Identify which cell holds the provided text, then report its (X, Y) central coordinate. 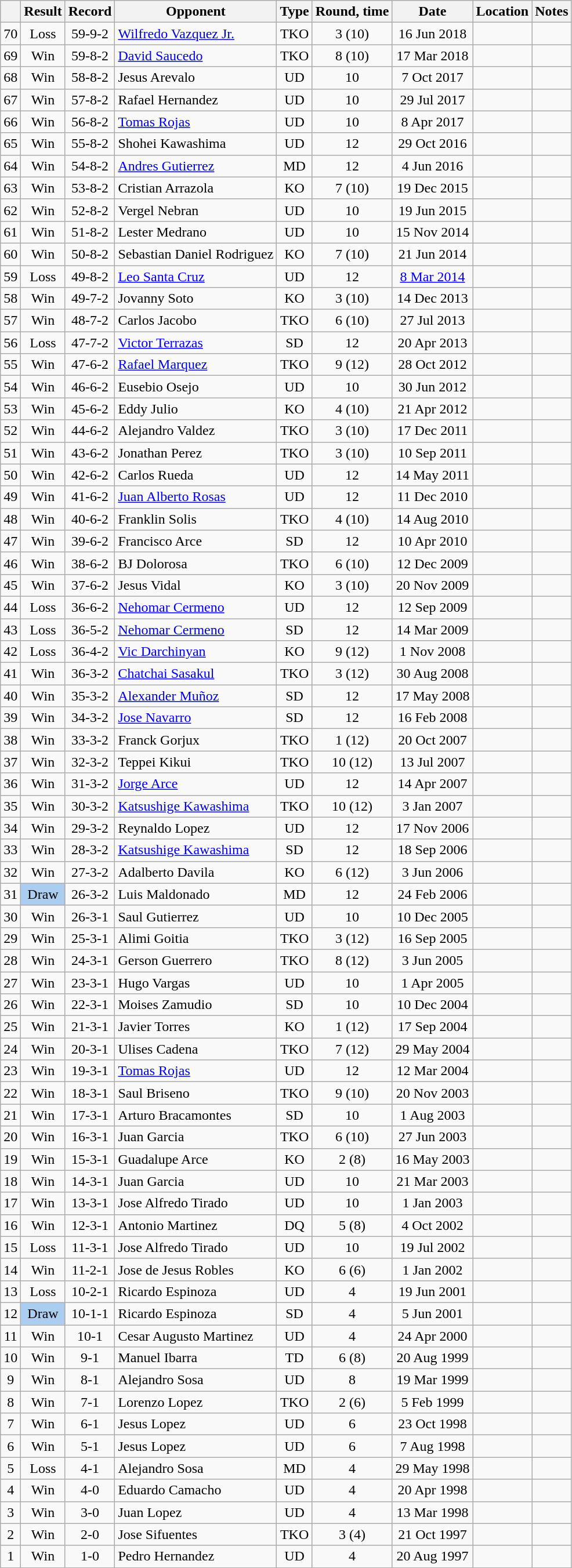
6-1 (90, 1424)
13 (10, 1291)
Jose Navarro (196, 718)
51 (10, 453)
38-6-2 (90, 563)
26 (10, 1005)
Vic Darchinyan (196, 652)
30 Jun 2012 (433, 387)
10 Sep 2011 (433, 453)
Moises Zamudio (196, 1005)
Gerson Guerrero (196, 960)
14 Dec 2013 (433, 299)
23 Oct 1998 (433, 1424)
DQ (295, 1225)
37 (10, 762)
61 (10, 232)
13 Mar 1998 (433, 1512)
7 Oct 2017 (433, 78)
5 Jun 2001 (433, 1313)
Eddy Julio (196, 409)
30 (10, 916)
17 (10, 1203)
1 Nov 2008 (433, 652)
1 Jan 2003 (433, 1203)
14 (10, 1269)
68 (10, 78)
24 Apr 2000 (433, 1335)
50-8-2 (90, 254)
67 (10, 100)
27 Jun 2003 (433, 1137)
5-1 (90, 1446)
9-1 (90, 1358)
Jesus Vidal (196, 585)
56 (10, 343)
23-3-1 (90, 983)
43 (10, 629)
Opponent (196, 12)
36-6-2 (90, 607)
15 Nov 2014 (433, 232)
13-3-1 (90, 1203)
49-8-2 (90, 277)
33 (10, 850)
36-5-2 (90, 629)
24 Feb 2006 (433, 894)
8 (12) (352, 960)
20 Apr 1998 (433, 1490)
10-1-1 (90, 1313)
19-3-1 (90, 1071)
9 (10) (352, 1093)
Leo Santa Cruz (196, 277)
26-3-2 (90, 894)
21 (10, 1115)
35-3-2 (90, 696)
Antonio Martinez (196, 1225)
25 (10, 1027)
44-6-2 (90, 431)
Date (433, 12)
TD (295, 1358)
7-1 (90, 1402)
64 (10, 166)
Arturo Bracamontes (196, 1115)
22-3-1 (90, 1005)
9 (10, 1380)
16 Sep 2005 (433, 938)
25-3-1 (90, 938)
39 (10, 718)
51-8-2 (90, 232)
8 Mar 2014 (433, 277)
16 (10, 1225)
8-1 (90, 1380)
20 Nov 2009 (433, 585)
Record (90, 12)
24 (10, 1049)
1 (10, 1556)
43-6-2 (90, 453)
20-3-1 (90, 1049)
6 (12) (352, 872)
41 (10, 674)
2-0 (90, 1534)
4-1 (90, 1468)
36 (10, 784)
34 (10, 828)
54 (10, 387)
Wilfredo Vazquez Jr. (196, 34)
4 Jun 2016 (433, 166)
Jose de Jesus Robles (196, 1269)
47-6-2 (90, 365)
13 Jul 2007 (433, 762)
40-6-2 (90, 519)
16 Jun 2018 (433, 34)
31-3-2 (90, 784)
30-3-2 (90, 806)
47-7-2 (90, 343)
30 Aug 2008 (433, 674)
14-3-1 (90, 1181)
59 (10, 277)
20 Nov 2003 (433, 1093)
15-3-1 (90, 1159)
55-8-2 (90, 144)
David Saucedo (196, 56)
62 (10, 210)
11-3-1 (90, 1247)
Result (43, 12)
10-2-1 (90, 1291)
21 Jun 2014 (433, 254)
Jesus Arevalo (196, 78)
19 Dec 2015 (433, 188)
Shohei Kawashima (196, 144)
38 (10, 740)
29 (10, 938)
47 (10, 541)
1 Aug 2003 (433, 1115)
21 Oct 1997 (433, 1534)
58 (10, 299)
56-8-2 (90, 122)
3 (10, 1512)
11 Dec 2010 (433, 497)
Reynaldo Lopez (196, 828)
1 Apr 2005 (433, 983)
Juan Lopez (196, 1512)
26-3-1 (90, 916)
3 Jan 2007 (433, 806)
Lorenzo Lopez (196, 1402)
36-4-2 (90, 652)
28 Oct 2012 (433, 365)
29 Jul 2017 (433, 100)
Round, time (352, 12)
2 (10, 1534)
52 (10, 431)
Franklin Solis (196, 519)
35 (10, 806)
11 (10, 1335)
Hugo Vargas (196, 983)
29 Oct 2016 (433, 144)
14 Aug 2010 (433, 519)
Notes (552, 12)
41-6-2 (90, 497)
36-3-2 (90, 674)
48-7-2 (90, 321)
Cristian Arrazola (196, 188)
60 (10, 254)
Vergel Nebran (196, 210)
19 Mar 1999 (433, 1380)
Francisco Arce (196, 541)
1-0 (90, 1556)
Rafael Marquez (196, 365)
Javier Torres (196, 1027)
19 Jul 2002 (433, 1247)
34-3-2 (90, 718)
8 (10) (352, 56)
39-6-2 (90, 541)
27-3-2 (90, 872)
10 Dec 2004 (433, 1005)
20 Oct 2007 (433, 740)
Victor Terrazas (196, 343)
8 Apr 2017 (433, 122)
27 Jul 2013 (433, 321)
16-3-1 (90, 1137)
17 Nov 2006 (433, 828)
10 Dec 2005 (433, 916)
23 (10, 1071)
3 (4) (352, 1534)
14 Mar 2009 (433, 629)
54-8-2 (90, 166)
Franck Gorjux (196, 740)
32 (10, 872)
21 Apr 2012 (433, 409)
3 Jun 2006 (433, 872)
59-9-2 (90, 34)
21-3-1 (90, 1027)
12 Mar 2004 (433, 1071)
57 (10, 321)
Ulises Cadena (196, 1049)
Jose Sifuentes (196, 1534)
46-6-2 (90, 387)
15 (10, 1247)
52-8-2 (90, 210)
Adalberto Davila (196, 872)
27 (10, 983)
49-7-2 (90, 299)
53 (10, 409)
58-8-2 (90, 78)
5 (8) (352, 1225)
Sebastian Daniel Rodriguez (196, 254)
31 (10, 894)
Pedro Hernandez (196, 1556)
10 Apr 2010 (433, 541)
12 Sep 2009 (433, 607)
40 (10, 696)
7 (12) (352, 1049)
BJ Dolorosa (196, 563)
10-1 (90, 1335)
12-3-1 (90, 1225)
70 (10, 34)
Saul Briseno (196, 1093)
11-2-1 (90, 1269)
Jonathan Perez (196, 453)
49 (10, 497)
19 Jun 2015 (433, 210)
42 (10, 652)
42-6-2 (90, 475)
45 (10, 585)
Alimi Goitia (196, 938)
1 Jan 2002 (433, 1269)
17 Dec 2011 (433, 431)
20 Apr 2013 (433, 343)
53-8-2 (90, 188)
29 May 1998 (433, 1468)
19 (10, 1159)
Teppei Kikui (196, 762)
29 May 2004 (433, 1049)
14 Apr 2007 (433, 784)
Location (502, 12)
20 (10, 1137)
19 Jun 2001 (433, 1291)
37-6-2 (90, 585)
57-8-2 (90, 100)
Alexander Muñoz (196, 696)
Rafael Hernandez (196, 100)
4 Oct 2002 (433, 1225)
17-3-1 (90, 1115)
2 (6) (352, 1402)
4-0 (90, 1490)
Cesar Augusto Martinez (196, 1335)
Saul Gutierrez (196, 916)
21 Mar 2003 (433, 1181)
Guadalupe Arce (196, 1159)
5 Feb 1999 (433, 1402)
63 (10, 188)
66 (10, 122)
Eusebio Osejo (196, 387)
Type (295, 12)
14 May 2011 (433, 475)
12 Dec 2009 (433, 563)
33-3-2 (90, 740)
16 May 2003 (433, 1159)
Lester Medrano (196, 232)
65 (10, 144)
46 (10, 563)
59-8-2 (90, 56)
5 (10, 1468)
Manuel Ibarra (196, 1358)
20 Aug 1997 (433, 1556)
18 Sep 2006 (433, 850)
16 Feb 2008 (433, 718)
18 (10, 1181)
22 (10, 1093)
Jovanny Soto (196, 299)
44 (10, 607)
2 (8) (352, 1159)
6 (6) (352, 1269)
24-3-1 (90, 960)
50 (10, 475)
20 Aug 1999 (433, 1358)
Carlos Rueda (196, 475)
17 Mar 2018 (433, 56)
32-3-2 (90, 762)
6 (8) (352, 1358)
17 Sep 2004 (433, 1027)
69 (10, 56)
28 (10, 960)
3-0 (90, 1512)
Chatchai Sasakul (196, 674)
Eduardo Camacho (196, 1490)
Juan Alberto Rosas (196, 497)
45-6-2 (90, 409)
17 May 2008 (433, 696)
3 Jun 2005 (433, 960)
Andres Gutierrez (196, 166)
Alejandro Valdez (196, 431)
Luis Maldonado (196, 894)
48 (10, 519)
28-3-2 (90, 850)
Carlos Jacobo (196, 321)
Jorge Arce (196, 784)
29-3-2 (90, 828)
7 Aug 1998 (433, 1446)
55 (10, 365)
18-3-1 (90, 1093)
7 (10, 1424)
